For the text-containing cell, return its midpoint in [X, Y] coordinate format. 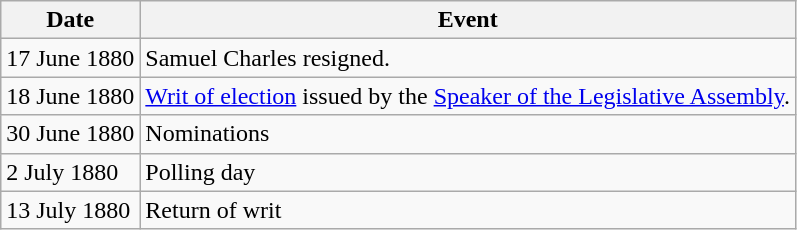
2 July 1880 [70, 172]
Nominations [468, 134]
Writ of election issued by the Speaker of the Legislative Assembly. [468, 96]
18 June 1880 [70, 96]
13 July 1880 [70, 210]
Samuel Charles resigned. [468, 58]
Return of writ [468, 210]
Date [70, 20]
17 June 1880 [70, 58]
30 June 1880 [70, 134]
Polling day [468, 172]
Event [468, 20]
